For the text-containing cell, return its midpoint in [x, y] coordinate format. 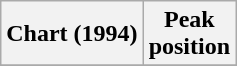
Chart (1994) [72, 34]
Peakposition [189, 34]
